Determine the [X, Y] coordinate at the center of the cell enclosing the given text.  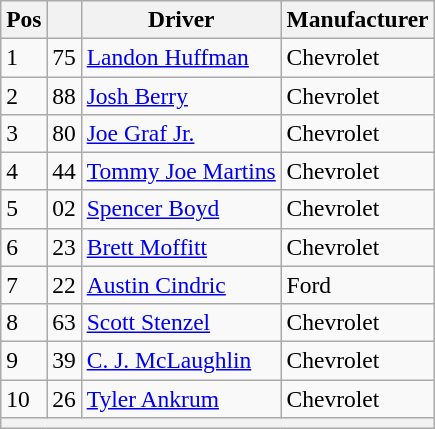
26 [64, 398]
3 [24, 133]
23 [64, 247]
Ford [358, 285]
22 [64, 285]
Manufacturer [358, 19]
02 [64, 209]
80 [64, 133]
Driver [181, 19]
63 [64, 322]
6 [24, 247]
44 [64, 171]
Pos [24, 19]
Joe Graf Jr. [181, 133]
Tommy Joe Martins [181, 171]
Spencer Boyd [181, 209]
5 [24, 209]
7 [24, 285]
9 [24, 360]
2 [24, 95]
Brett Moffitt [181, 247]
10 [24, 398]
1 [24, 57]
Josh Berry [181, 95]
Tyler Ankrum [181, 398]
75 [64, 57]
88 [64, 95]
8 [24, 322]
Scott Stenzel [181, 322]
Landon Huffman [181, 57]
Austin Cindric [181, 285]
C. J. McLaughlin [181, 360]
39 [64, 360]
4 [24, 171]
